Capture the cell that displays the provided text and extract its (x, y) central coordinate. 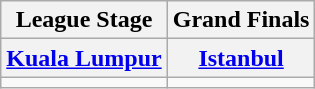
Istanbul (241, 58)
League Stage (84, 20)
Grand Finals (241, 20)
Kuala Lumpur (84, 58)
